Pinpoint the cell where the given text exists, returning its [x, y] midpoint coordinate. 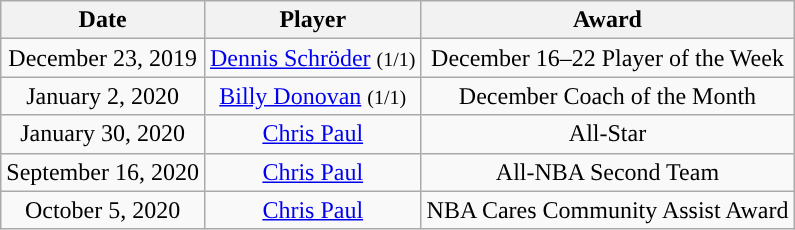
Date [103, 20]
All-NBA Second Team [608, 172]
January 2, 2020 [103, 96]
September 16, 2020 [103, 172]
NBA Cares Community Assist Award [608, 210]
January 30, 2020 [103, 134]
December 23, 2019 [103, 58]
December Coach of the Month [608, 96]
Dennis Schröder (1/1) [312, 58]
Billy Donovan (1/1) [312, 96]
All-Star [608, 134]
Award [608, 20]
Player [312, 20]
October 5, 2020 [103, 210]
December 16–22 Player of the Week [608, 58]
